Pinpoint the cell where the given text exists, returning its [x, y] midpoint coordinate. 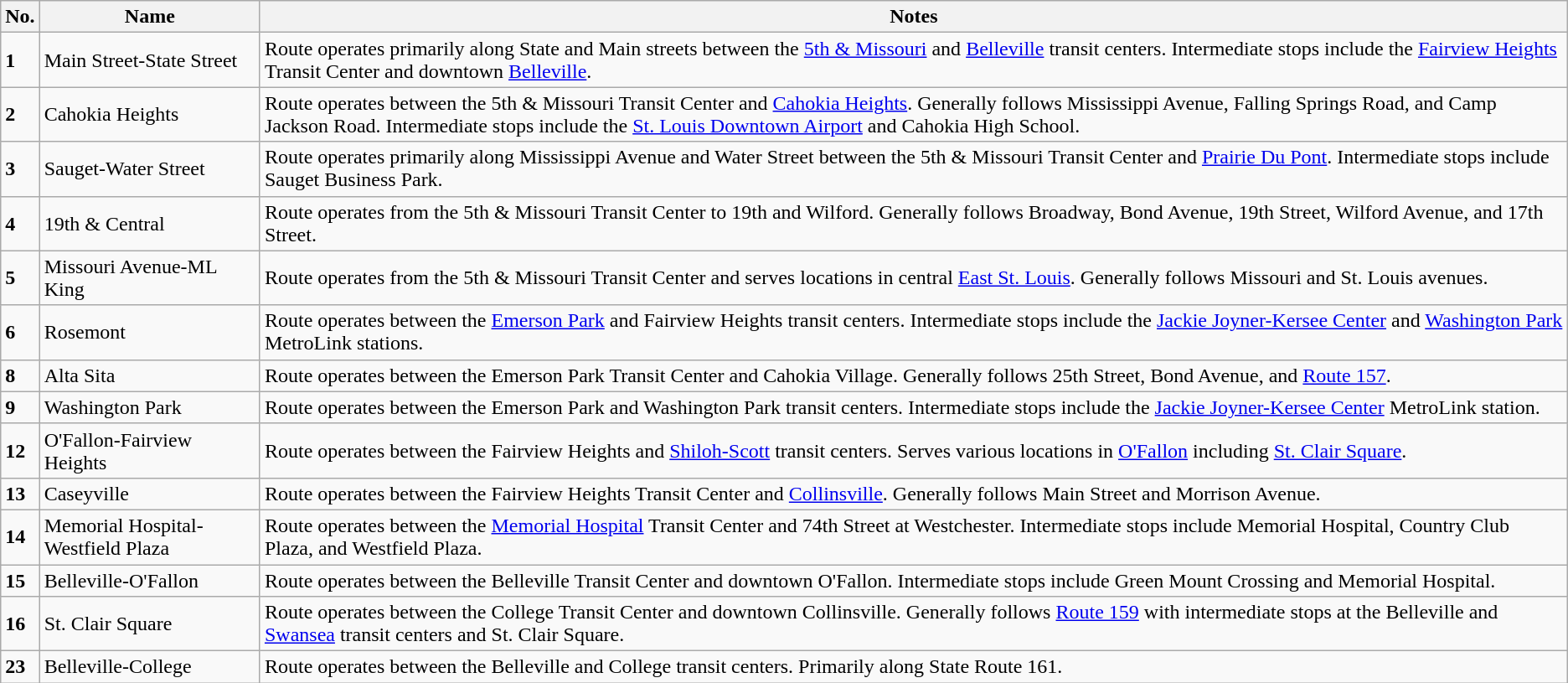
3 [20, 169]
Caseyville [149, 494]
Missouri Avenue-ML King [149, 278]
Route operates between the Fairview Heights Transit Center and Collinsville. Generally follows Main Street and Morrison Avenue. [913, 494]
9 [20, 407]
6 [20, 332]
St. Clair Square [149, 623]
5 [20, 278]
1 [20, 60]
Memorial Hospital-Westfield Plaza [149, 536]
2 [20, 114]
16 [20, 623]
Route operates between the Belleville and College transit centers. Primarily along State Route 161. [913, 667]
19th & Central [149, 223]
Route operates between the Fairview Heights and Shiloh-Scott transit centers. Serves various locations in O'Fallon including St. Clair Square. [913, 451]
Main Street-State Street [149, 60]
Alta Sita [149, 375]
Belleville-O'Fallon [149, 581]
13 [20, 494]
Notes [913, 17]
12 [20, 451]
Sauget-Water Street [149, 169]
15 [20, 581]
Route operates between the Belleville Transit Center and downtown O'Fallon. Intermediate stops include Green Mount Crossing and Memorial Hospital. [913, 581]
23 [20, 667]
Washington Park [149, 407]
8 [20, 375]
No. [20, 17]
14 [20, 536]
O'Fallon-Fairview Heights [149, 451]
4 [20, 223]
Name [149, 17]
Cahokia Heights [149, 114]
Belleville-College [149, 667]
Rosemont [149, 332]
Route operates between the Emerson Park Transit Center and Cahokia Village. Generally follows 25th Street, Bond Avenue, and Route 157. [913, 375]
